Determine the [X, Y] coordinate at the center of the cell enclosing the given text.  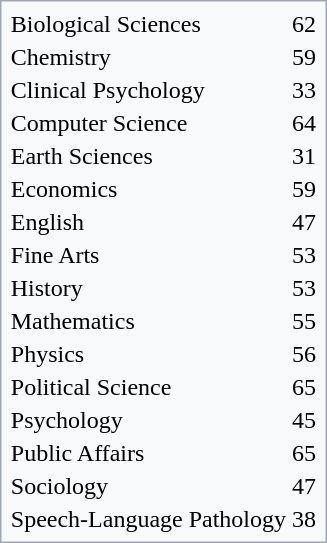
45 [304, 420]
Public Affairs [148, 453]
Mathematics [148, 321]
English [148, 222]
Sociology [148, 486]
Physics [148, 354]
56 [304, 354]
Computer Science [148, 123]
Fine Arts [148, 255]
64 [304, 123]
33 [304, 90]
38 [304, 519]
Political Science [148, 387]
31 [304, 156]
Clinical Psychology [148, 90]
Chemistry [148, 57]
Speech-Language Pathology [148, 519]
Economics [148, 189]
Psychology [148, 420]
History [148, 288]
Earth Sciences [148, 156]
62 [304, 24]
55 [304, 321]
Biological Sciences [148, 24]
